Find where the given text appears and provide that cell's center as (X, Y) coordinate. 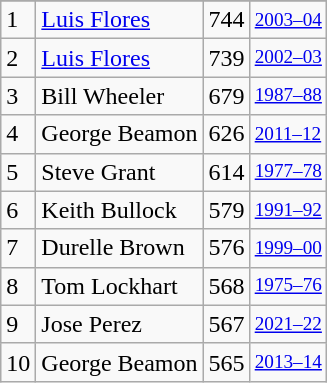
7 (18, 248)
2021–22 (288, 324)
1991–92 (288, 210)
Durelle Brown (120, 248)
1999–00 (288, 248)
1977–78 (288, 172)
565 (226, 362)
4 (18, 134)
1975–76 (288, 286)
1987–88 (288, 96)
9 (18, 324)
Bill Wheeler (120, 96)
2003–04 (288, 20)
679 (226, 96)
8 (18, 286)
1 (18, 20)
6 (18, 210)
2011–12 (288, 134)
744 (226, 20)
10 (18, 362)
Keith Bullock (120, 210)
5 (18, 172)
Jose Perez (120, 324)
739 (226, 58)
2 (18, 58)
3 (18, 96)
626 (226, 134)
579 (226, 210)
Steve Grant (120, 172)
Tom Lockhart (120, 286)
576 (226, 248)
614 (226, 172)
567 (226, 324)
568 (226, 286)
2013–14 (288, 362)
2002–03 (288, 58)
